Return the [X, Y] coordinate for the center point of the cell that contains the specified text.  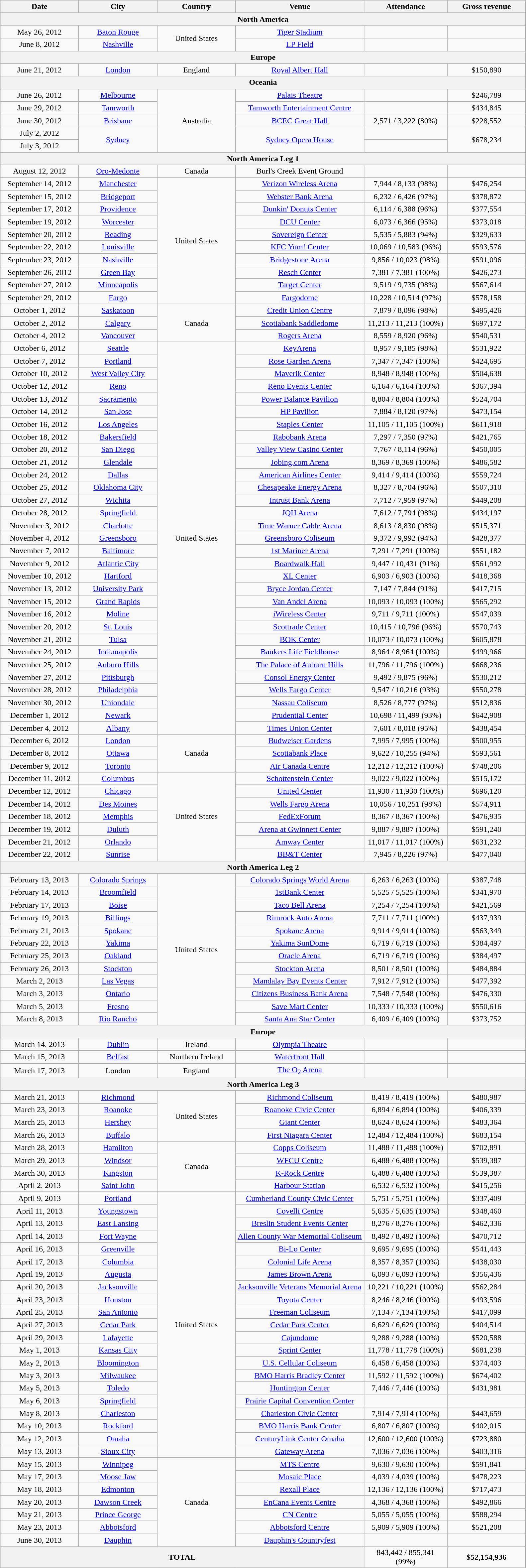
$696,120 [486, 791]
December 11, 2012 [40, 779]
5,635 / 5,635 (100%) [405, 1211]
5,751 / 5,751 (100%) [405, 1198]
March 26, 2013 [40, 1135]
October 16, 2012 [40, 424]
$524,704 [486, 399]
February 21, 2013 [40, 930]
May 18, 2013 [40, 1489]
LP Field [300, 45]
Toledo [118, 1388]
9,414 / 9,414 (100%) [405, 475]
Ottawa [118, 753]
$588,294 [486, 1514]
$492,866 [486, 1502]
6,093 / 6,093 (100%) [405, 1274]
$477,392 [486, 981]
Minneapolis [118, 285]
Burl's Creek Event Ground [300, 171]
North America [263, 19]
Maverik Center [300, 374]
8,419 / 8,419 (100%) [405, 1097]
December 1, 2012 [40, 715]
$449,208 [486, 500]
Fort Wayne [118, 1236]
12,136 / 12,136 (100%) [405, 1489]
Bakersfield [118, 437]
Green Bay [118, 272]
$500,955 [486, 740]
1stBank Center [300, 892]
9,914 / 9,914 (100%) [405, 930]
12,484 / 12,484 (100%) [405, 1135]
9,622 / 10,255 (94%) [405, 753]
8,492 / 8,492 (100%) [405, 1236]
Intrust Bank Arena [300, 500]
Dallas [118, 475]
April 23, 2013 [40, 1299]
6,894 / 6,894 (100%) [405, 1110]
$565,292 [486, 601]
Venue [300, 7]
Save Mart Center [300, 1006]
Brisbane [118, 120]
BB&T Center [300, 854]
Winnipeg [118, 1464]
11,930 / 11,930 (100%) [405, 791]
Resch Center [300, 272]
Moose Jaw [118, 1477]
11,796 / 11,796 (100%) [405, 665]
November 24, 2012 [40, 652]
8,369 / 8,369 (100%) [405, 462]
Uniondale [118, 703]
Philadelphia [118, 690]
$337,409 [486, 1198]
10,415 / 10,796 (96%) [405, 627]
November 21, 2012 [40, 639]
$591,240 [486, 829]
$437,939 [486, 918]
$493,596 [486, 1299]
$402,015 [486, 1426]
CenturyLink Center Omaha [300, 1439]
September 17, 2012 [40, 209]
$421,569 [486, 905]
December 18, 2012 [40, 817]
$426,273 [486, 272]
$631,232 [486, 842]
Sovereign Center [300, 234]
October 27, 2012 [40, 500]
Manchester [118, 184]
Bridgeport [118, 196]
North America Leg 2 [263, 867]
$478,223 [486, 1477]
DCU Center [300, 222]
9,492 / 9,875 (96%) [405, 677]
Belfast [118, 1057]
$697,172 [486, 323]
Gateway Arena [300, 1451]
Abbotsford [118, 1527]
February 25, 2013 [40, 956]
Greensboro [118, 538]
Worcester [118, 222]
$483,364 [486, 1122]
Chesapeake Energy Arena [300, 487]
Jacksonville [118, 1287]
West Valley City [118, 374]
$681,238 [486, 1350]
$417,099 [486, 1312]
7,879 / 8,096 (98%) [405, 310]
October 12, 2012 [40, 386]
Budweiser Gardens [300, 740]
10,073 / 10,073 (100%) [405, 639]
Chicago [118, 791]
May 12, 2013 [40, 1439]
$428,377 [486, 538]
Dauphin [118, 1540]
Richmond Coliseum [300, 1097]
9,022 / 9,022 (100%) [405, 779]
April 19, 2013 [40, 1274]
11,017 / 11,017 (100%) [405, 842]
Credit Union Centre [300, 310]
Dublin [118, 1044]
$499,966 [486, 652]
December 21, 2012 [40, 842]
Taco Bell Arena [300, 905]
$356,436 [486, 1274]
FedExForum [300, 817]
December 12, 2012 [40, 791]
December 4, 2012 [40, 728]
$434,845 [486, 108]
$484,884 [486, 969]
$605,878 [486, 639]
Hamilton [118, 1148]
6,114 / 6,388 (96%) [405, 209]
Santa Ana Star Center [300, 1019]
$404,514 [486, 1325]
$578,158 [486, 298]
Amway Center [300, 842]
April 27, 2013 [40, 1325]
U.S. Cellular Coliseum [300, 1363]
11,592 / 11,592 (100%) [405, 1375]
$574,911 [486, 804]
Jobing.com Arena [300, 462]
Greenville [118, 1249]
$348,460 [486, 1211]
June 21, 2012 [40, 70]
$611,918 [486, 424]
May 17, 2013 [40, 1477]
6,807 / 6,807 (100%) [405, 1426]
April 11, 2013 [40, 1211]
November 27, 2012 [40, 677]
Gross revenue [486, 7]
8,367 / 8,367 (100%) [405, 817]
7,297 / 7,350 (97%) [405, 437]
Rimrock Auto Arena [300, 918]
March 15, 2013 [40, 1057]
$150,890 [486, 70]
7,446 / 7,446 (100%) [405, 1388]
$415,256 [486, 1186]
6,263 / 6,263 (100%) [405, 880]
$748,206 [486, 766]
$52,154,936 [486, 1557]
Windsor [118, 1160]
$434,197 [486, 513]
5,055 / 5,055 (100%) [405, 1514]
$480,987 [486, 1097]
$378,872 [486, 196]
March 28, 2013 [40, 1148]
Power Balance Pavilion [300, 399]
Milwaukee [118, 1375]
$547,039 [486, 614]
October 6, 2012 [40, 348]
$507,310 [486, 487]
BCEC Great Hall [300, 120]
Scotiabank Place [300, 753]
Fargo [118, 298]
April 29, 2013 [40, 1338]
Roanoke Civic Center [300, 1110]
Bryce Jordan Center [300, 589]
The Palace of Auburn Hills [300, 665]
9,519 / 9,735 (98%) [405, 285]
K-Rock Centre [300, 1173]
Oracle Arena [300, 956]
December 22, 2012 [40, 854]
Consol Energy Center [300, 677]
8,613 / 8,830 (98%) [405, 525]
November 10, 2012 [40, 576]
Spokane [118, 930]
Prairie Capital Convention Center [300, 1401]
May 20, 2013 [40, 1502]
North America Leg 1 [263, 159]
Jacksonville Veterans Memorial Arena [300, 1287]
July 2, 2012 [40, 133]
Roanoke [118, 1110]
May 15, 2013 [40, 1464]
$550,278 [486, 690]
October 28, 2012 [40, 513]
$373,752 [486, 1019]
XL Center [300, 576]
Augusta [118, 1274]
December 19, 2012 [40, 829]
March 5, 2013 [40, 1006]
Prince George [118, 1514]
November 30, 2012 [40, 703]
5,525 / 5,525 (100%) [405, 892]
$387,748 [486, 880]
May 26, 2012 [40, 32]
Citizens Business Bank Arena [300, 994]
November 7, 2012 [40, 551]
Yakima SunDome [300, 943]
4,368 / 4,368 (100%) [405, 1502]
Palais Theatre [300, 95]
September 22, 2012 [40, 247]
Giant Center [300, 1122]
$504,638 [486, 374]
Country [196, 7]
October 14, 2012 [40, 412]
WFCU Centre [300, 1160]
8,804 / 8,804 (100%) [405, 399]
Van Andel Arena [300, 601]
Reno [118, 386]
December 9, 2012 [40, 766]
$417,715 [486, 589]
Wells Fargo Center [300, 690]
Ontario [118, 994]
November 13, 2012 [40, 589]
May 10, 2013 [40, 1426]
Arena at Gwinnett Center [300, 829]
10,093 / 10,093 (100%) [405, 601]
$567,614 [486, 285]
March 25, 2013 [40, 1122]
September 15, 2012 [40, 196]
Oakland [118, 956]
Bloomington [118, 1363]
Auburn Hills [118, 665]
7,381 / 7,381 (100%) [405, 272]
$540,531 [486, 335]
North America Leg 3 [263, 1084]
Orlando [118, 842]
Times Union Center [300, 728]
7,945 / 8,226 (97%) [405, 854]
9,547 / 10,216 (93%) [405, 690]
Kingston [118, 1173]
$559,724 [486, 475]
$473,154 [486, 412]
$486,582 [486, 462]
Vancouver [118, 335]
Richmond [118, 1097]
June 30, 2013 [40, 1540]
$593,576 [486, 247]
Memphis [118, 817]
$717,473 [486, 1489]
March 2, 2013 [40, 981]
Colonial Life Arena [300, 1261]
$406,339 [486, 1110]
$551,182 [486, 551]
October 10, 2012 [40, 374]
Las Vegas [118, 981]
Sioux City [118, 1451]
6,903 / 6,903 (100%) [405, 576]
Rexall Place [300, 1489]
Youngstown [118, 1211]
BMO Harris Bank Center [300, 1426]
9,288 / 9,288 (100%) [405, 1338]
iWireless Center [300, 614]
Valley View Casino Center [300, 450]
June 30, 2012 [40, 120]
United Center [300, 791]
$521,208 [486, 1527]
Tulsa [118, 639]
July 3, 2012 [40, 146]
4,039 / 4,039 (100%) [405, 1477]
$570,743 [486, 627]
$674,402 [486, 1375]
Charleston [118, 1413]
Schottenstein Center [300, 779]
Kansas City [118, 1350]
Nassau Coliseum [300, 703]
September 27, 2012 [40, 285]
Freeman Coliseum [300, 1312]
James Brown Arena [300, 1274]
October 24, 2012 [40, 475]
Billings [118, 918]
Abbotsford Centre [300, 1527]
March 8, 2013 [40, 1019]
Des Moines [118, 804]
$374,403 [486, 1363]
7,914 / 7,914 (100%) [405, 1413]
Australia [196, 120]
October 1, 2012 [40, 310]
Grand Rapids [118, 601]
BOK Center [300, 639]
$477,040 [486, 854]
9,695 / 9,695 (100%) [405, 1249]
Rabobank Arena [300, 437]
November 28, 2012 [40, 690]
Glendale [118, 462]
March 29, 2013 [40, 1160]
November 15, 2012 [40, 601]
Oro-Medonte [118, 171]
Saint John [118, 1186]
Prudential Center [300, 715]
May 8, 2013 [40, 1413]
September 19, 2012 [40, 222]
$561,992 [486, 564]
7,884 / 8,120 (97%) [405, 412]
$377,554 [486, 209]
$246,789 [486, 95]
Calgary [118, 323]
Broomfield [118, 892]
$723,880 [486, 1439]
San Antonio [118, 1312]
Fargodome [300, 298]
February 19, 2013 [40, 918]
$530,212 [486, 677]
Time Warner Cable Arena [300, 525]
Oklahoma City [118, 487]
7,767 / 8,114 (96%) [405, 450]
$438,454 [486, 728]
9,856 / 10,023 (98%) [405, 260]
May 13, 2013 [40, 1451]
February 26, 2013 [40, 969]
December 14, 2012 [40, 804]
6,629 / 6,629 (100%) [405, 1325]
Air Canada Centre [300, 766]
October 7, 2012 [40, 361]
Oceania [263, 82]
Dauphin's Countryfest [300, 1540]
May 5, 2013 [40, 1388]
Houston [118, 1299]
November 16, 2012 [40, 614]
8,948 / 8,948 (100%) [405, 374]
7,347 / 7,347 (100%) [405, 361]
Colorado Springs [118, 880]
7,548 / 7,548 (100%) [405, 994]
February 13, 2013 [40, 880]
East Lansing [118, 1224]
City [118, 7]
Saskatoon [118, 310]
6,458 / 6,458 (100%) [405, 1363]
8,357 / 8,357 (100%) [405, 1261]
$476,330 [486, 994]
October 4, 2012 [40, 335]
$642,908 [486, 715]
Greensboro Coliseum [300, 538]
Sprint Center [300, 1350]
$563,349 [486, 930]
April 20, 2013 [40, 1287]
December 8, 2012 [40, 753]
11,105 / 11,105 (100%) [405, 424]
Colorado Springs World Arena [300, 880]
$591,096 [486, 260]
8,501 / 8,501 (100%) [405, 969]
Scotiabank Saddledome [300, 323]
March 14, 2013 [40, 1044]
$678,234 [486, 139]
June 26, 2012 [40, 95]
Webster Bank Arena [300, 196]
Indianapolis [118, 652]
8,526 / 8,777 (97%) [405, 703]
10,698 / 11,499 (93%) [405, 715]
Louisville [118, 247]
Charleston Civic Center [300, 1413]
Pittsburgh [118, 677]
10,056 / 10,251 (98%) [405, 804]
Northern Ireland [196, 1057]
Columbia [118, 1261]
Stockton [118, 969]
6,532 / 6,532 (100%) [405, 1186]
Edmonton [118, 1489]
Rogers Arena [300, 335]
$515,172 [486, 779]
7,254 / 7,254 (100%) [405, 905]
Tiger Stadium [300, 32]
September 26, 2012 [40, 272]
April 9, 2013 [40, 1198]
The O2 Arena [300, 1071]
8,957 / 9,185 (98%) [405, 348]
October 25, 2012 [40, 487]
10,228 / 10,514 (97%) [405, 298]
Atlantic City [118, 564]
Providence [118, 209]
Albany [118, 728]
BMO Harris Bradley Center [300, 1375]
8,559 / 8,920 (96%) [405, 335]
7,944 / 8,133 (98%) [405, 184]
Los Angeles [118, 424]
Toronto [118, 766]
2,571 / 3,222 (80%) [405, 120]
$341,970 [486, 892]
Huntington Center [300, 1388]
KFC Yum! Center [300, 247]
May 3, 2013 [40, 1375]
KeyArena [300, 348]
September 29, 2012 [40, 298]
9,447 / 10,431 (91%) [405, 564]
9,887 / 9,887 (100%) [405, 829]
March 21, 2013 [40, 1097]
$702,891 [486, 1148]
Sunrise [118, 854]
$550,616 [486, 1006]
Sacramento [118, 399]
10,069 / 10,583 (96%) [405, 247]
May 6, 2013 [40, 1401]
7,712 / 7,959 (97%) [405, 500]
8,964 / 8,964 (100%) [405, 652]
$373,018 [486, 222]
Target Center [300, 285]
Lafayette [118, 1338]
$470,712 [486, 1236]
843,442 / 855,341 (99%) [405, 1557]
11,488 / 11,488 (100%) [405, 1148]
9,372 / 9,992 (94%) [405, 538]
April 17, 2013 [40, 1261]
JQH Arena [300, 513]
$418,368 [486, 576]
Bi-Lo Center [300, 1249]
May 23, 2013 [40, 1527]
San Jose [118, 412]
12,600 / 12,600 (100%) [405, 1439]
San Diego [118, 450]
Omaha [118, 1439]
Rose Garden Arena [300, 361]
Baton Rouge [118, 32]
5,535 / 5,883 (94%) [405, 234]
MTS Centre [300, 1464]
TOTAL [182, 1557]
March 30, 2013 [40, 1173]
February 22, 2013 [40, 943]
Allen County War Memorial Coliseum [300, 1236]
Hershey [118, 1122]
9,630 / 9,630 (100%) [405, 1464]
6,409 / 6,409 (100%) [405, 1019]
$683,154 [486, 1135]
Cumberland County Civic Center [300, 1198]
Scottrade Center [300, 627]
October 20, 2012 [40, 450]
Cajundome [300, 1338]
University Park [118, 589]
November 25, 2012 [40, 665]
Mosaic Place [300, 1477]
$593,561 [486, 753]
Newark [118, 715]
8,624 / 8,624 (100%) [405, 1122]
November 3, 2012 [40, 525]
April 16, 2013 [40, 1249]
$668,236 [486, 665]
7,612 / 7,794 (98%) [405, 513]
$421,765 [486, 437]
Boise [118, 905]
Sydney Opera House [300, 139]
$424,695 [486, 361]
Wells Fargo Arena [300, 804]
$476,254 [486, 184]
Baltimore [118, 551]
October 18, 2012 [40, 437]
Spokane Arena [300, 930]
November 20, 2012 [40, 627]
11,213 / 11,213 (100%) [405, 323]
CN Centre [300, 1514]
10,333 / 10,333 (100%) [405, 1006]
February 17, 2013 [40, 905]
6,073 / 6,366 (95%) [405, 222]
$515,371 [486, 525]
April 13, 2013 [40, 1224]
Moline [118, 614]
Rio Rancho [118, 1019]
6,232 / 6,426 (97%) [405, 196]
American Airlines Center [300, 475]
$512,836 [486, 703]
6,164 / 6,164 (100%) [405, 386]
$562,284 [486, 1287]
Date [40, 7]
Duluth [118, 829]
7,912 / 7,912 (100%) [405, 981]
7,147 / 7,844 (91%) [405, 589]
$329,633 [486, 234]
November 4, 2012 [40, 538]
Staples Center [300, 424]
Sydney [118, 139]
Stockton Arena [300, 969]
August 12, 2012 [40, 171]
October 2, 2012 [40, 323]
March 23, 2013 [40, 1110]
HP Pavilion [300, 412]
Hartford [118, 576]
$438,030 [486, 1261]
September 20, 2012 [40, 234]
$520,588 [486, 1338]
EnCana Events Centre [300, 1502]
Waterfront Hall [300, 1057]
March 17, 2013 [40, 1071]
$450,005 [486, 450]
May 21, 2013 [40, 1514]
Rockford [118, 1426]
November 9, 2012 [40, 564]
Bankers Life Fieldhouse [300, 652]
$228,552 [486, 120]
Fresno [118, 1006]
April 14, 2013 [40, 1236]
9,711 / 9,711 (100%) [405, 614]
Dawson Creek [118, 1502]
First Niagara Center [300, 1135]
Ireland [196, 1044]
Bridgestone Arena [300, 260]
7,134 / 7,134 (100%) [405, 1312]
7,291 / 7,291 (100%) [405, 551]
Harbour Station [300, 1186]
Cedar Park [118, 1325]
1st Mariner Arena [300, 551]
Boardwalk Hall [300, 564]
Charlotte [118, 525]
$367,394 [486, 386]
Melbourne [118, 95]
7,995 / 7,995 (100%) [405, 740]
May 1, 2013 [40, 1350]
Wichita [118, 500]
Breslin Student Events Center [300, 1224]
March 3, 2013 [40, 994]
7,036 / 7,036 (100%) [405, 1451]
June 29, 2012 [40, 108]
February 14, 2013 [40, 892]
$462,336 [486, 1224]
Dunkin' Donuts Center [300, 209]
Tamworth [118, 108]
Reno Events Center [300, 386]
$591,841 [486, 1464]
10,221 / 10,221 (100%) [405, 1287]
June 8, 2012 [40, 45]
Tamworth Entertainment Centre [300, 108]
8,276 / 8,276 (100%) [405, 1224]
11,778 / 11,778 (100%) [405, 1350]
October 13, 2012 [40, 399]
Covelli Centre [300, 1211]
Copps Coliseum [300, 1148]
$403,316 [486, 1451]
September 14, 2012 [40, 184]
Attendance [405, 7]
Toyota Center [300, 1299]
7,711 / 7,711 (100%) [405, 918]
May 2, 2013 [40, 1363]
7,601 / 8,018 (95%) [405, 728]
$443,659 [486, 1413]
September 23, 2012 [40, 260]
St. Louis [118, 627]
Olympia Theatre [300, 1044]
$531,922 [486, 348]
$495,426 [486, 310]
April 25, 2013 [40, 1312]
April 2, 2013 [40, 1186]
December 6, 2012 [40, 740]
October 21, 2012 [40, 462]
Mandalay Bay Events Center [300, 981]
5,909 / 5,909 (100%) [405, 1527]
8,327 / 8,704 (96%) [405, 487]
Seattle [118, 348]
Buffalo [118, 1135]
Reading [118, 234]
Columbus [118, 779]
$431,981 [486, 1388]
12,212 / 12,212 (100%) [405, 766]
8,246 / 8,246 (100%) [405, 1299]
$541,443 [486, 1249]
Cedar Park Center [300, 1325]
Yakima [118, 943]
$476,935 [486, 817]
Royal Albert Hall [300, 70]
Verizon Wireless Arena [300, 184]
